Identify which cell holds the provided text, then report its [x, y] central coordinate. 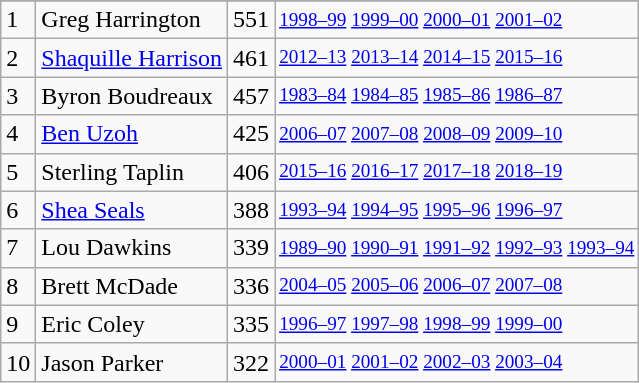
1989–90 1990–91 1991–92 1992–93 1993–94 [457, 248]
Shaquille Harrison [132, 58]
3 [18, 96]
425 [252, 134]
2000–01 2001–02 2002–03 2003–04 [457, 362]
8 [18, 286]
335 [252, 324]
6 [18, 210]
Eric Coley [132, 324]
4 [18, 134]
1993–94 1994–95 1995–96 1996–97 [457, 210]
2 [18, 58]
Sterling Taplin [132, 172]
Lou Dawkins [132, 248]
336 [252, 286]
1 [18, 20]
Greg Harrington [132, 20]
1996–97 1997–98 1998–99 1999–00 [457, 324]
Jason Parker [132, 362]
2006–07 2007–08 2008–09 2009–10 [457, 134]
Ben Uzoh [132, 134]
Byron Boudreaux [132, 96]
461 [252, 58]
322 [252, 362]
339 [252, 248]
Shea Seals [132, 210]
2004–05 2005–06 2006–07 2007–08 [457, 286]
457 [252, 96]
406 [252, 172]
Brett McDade [132, 286]
10 [18, 362]
2012–13 2013–14 2014–15 2015–16 [457, 58]
1983–84 1984–85 1985–86 1986–87 [457, 96]
551 [252, 20]
2015–16 2016–17 2017–18 2018–19 [457, 172]
1998–99 1999–00 2000–01 2001–02 [457, 20]
9 [18, 324]
7 [18, 248]
5 [18, 172]
388 [252, 210]
